Capture the cell that displays the provided text and extract its (X, Y) central coordinate. 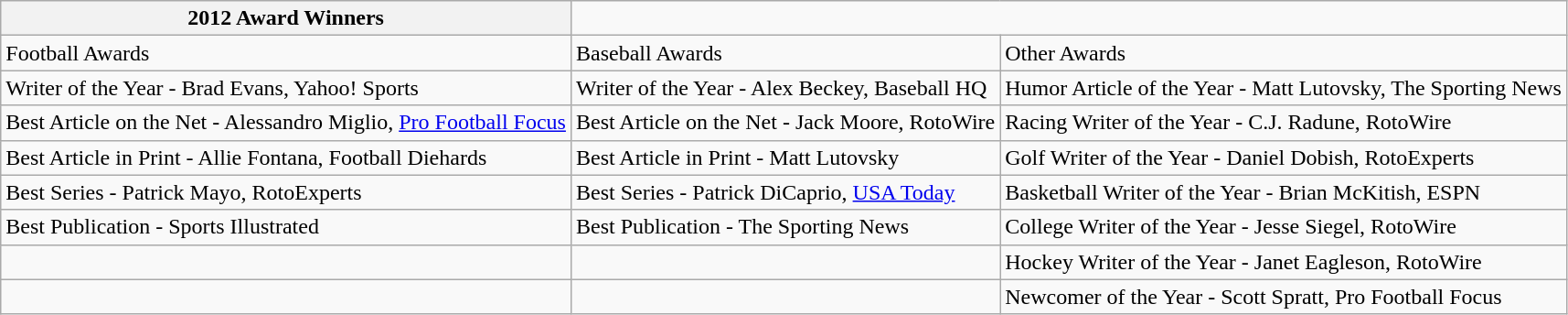
Humor Article of the Year - Matt Lutovsky, The Sporting News (1284, 88)
Writer of the Year - Alex Beckey, Baseball HQ (784, 88)
Best Article in Print - Allie Fontana, Football Diehards (286, 157)
Writer of the Year - Brad Evans, Yahoo! Sports (286, 88)
College Writer of the Year - Jesse Siegel, RotoWire (1284, 227)
Best Publication - Sports Illustrated (286, 227)
2012 Award Winners (286, 18)
Newcomer of the Year - Scott Spratt, Pro Football Focus (1284, 297)
Best Publication - The Sporting News (784, 227)
Other Awards (1284, 53)
Football Awards (286, 53)
Best Article in Print - Matt Lutovsky (784, 157)
Best Article on the Net - Jack Moore, RotoWire (784, 123)
Basketball Writer of the Year - Brian McKitish, ESPN (1284, 192)
Golf Writer of the Year - Daniel Dobish, RotoExperts (1284, 157)
Hockey Writer of the Year - Janet Eagleson, RotoWire (1284, 262)
Best Series - Patrick DiCaprio, USA Today (784, 192)
Baseball Awards (784, 53)
Best Series - Patrick Mayo, RotoExperts (286, 192)
Racing Writer of the Year - C.J. Radune, RotoWire (1284, 123)
Best Article on the Net - Alessandro Miglio, Pro Football Focus (286, 123)
